Find where the given text appears and provide that cell's center as [x, y] coordinate. 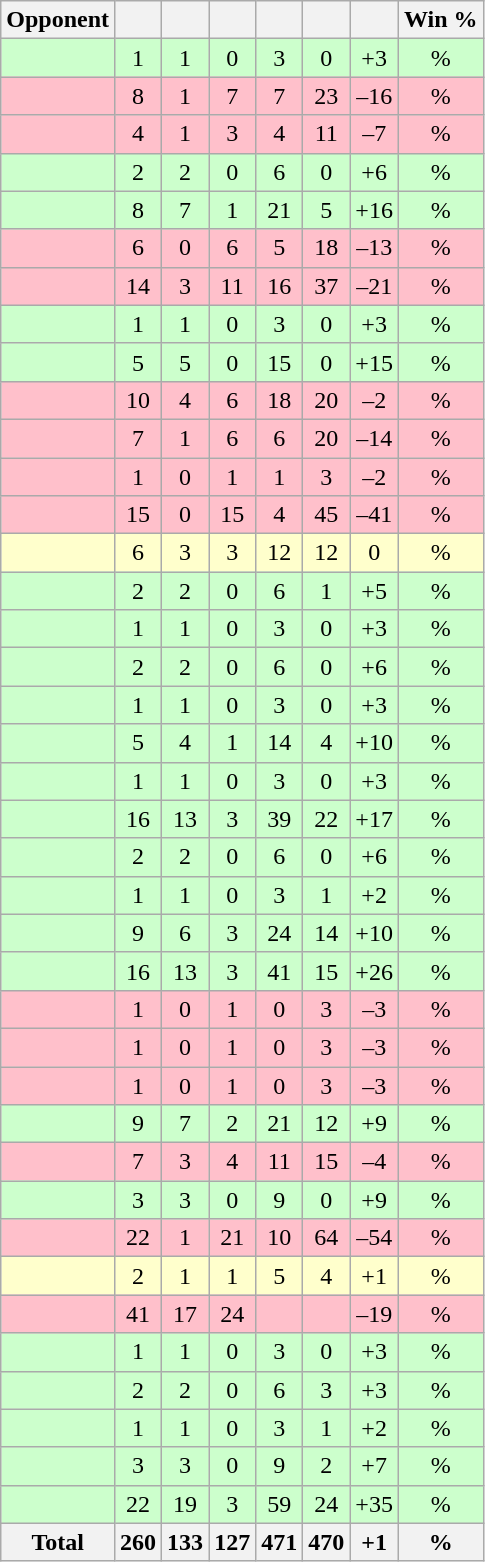
+7 [374, 1466]
–41 [374, 515]
39 [280, 819]
–4 [374, 1162]
+17 [374, 819]
–14 [374, 438]
45 [326, 515]
127 [232, 1542]
–7 [374, 134]
+35 [374, 1504]
–21 [374, 286]
+5 [374, 591]
23 [326, 96]
+15 [374, 362]
–19 [374, 1314]
260 [138, 1542]
+26 [374, 971]
Total [58, 1542]
Opponent [58, 20]
–16 [374, 96]
470 [326, 1542]
–54 [374, 1238]
–13 [374, 248]
59 [280, 1504]
471 [280, 1542]
+16 [374, 210]
133 [186, 1542]
64 [326, 1238]
37 [326, 286]
19 [186, 1504]
17 [186, 1314]
Win % [440, 20]
